From the cell containing the given text, extract its center point as [x, y] coordinate. 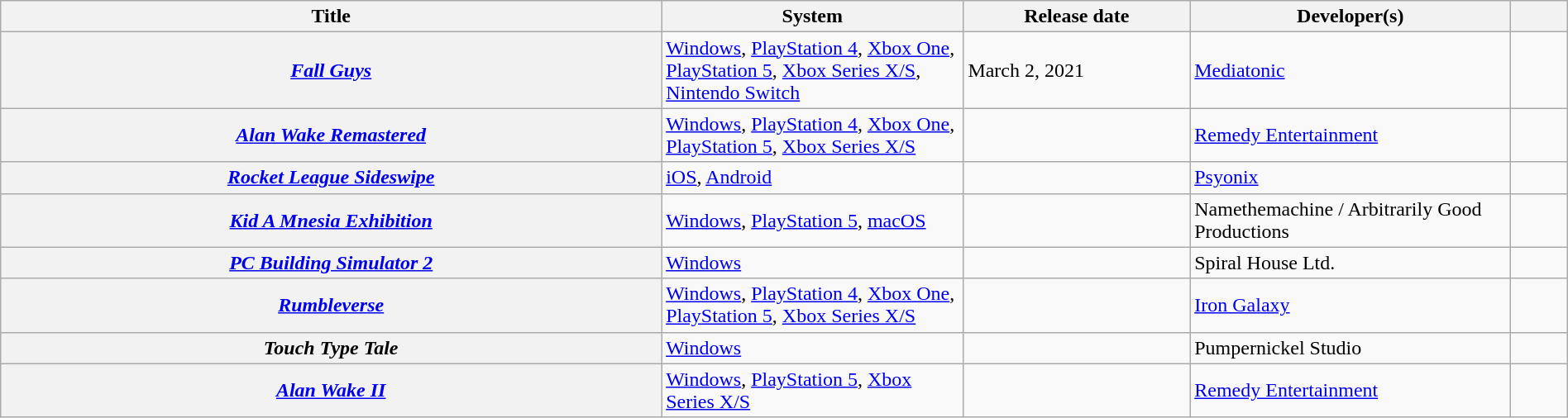
Touch Type Tale [331, 348]
Kid A Mnesia Exhibition [331, 220]
Title [331, 17]
Windows, PlayStation 5, macOS [812, 220]
Developer(s) [1350, 17]
Namethemachine / Arbitrarily Good Productions [1350, 220]
System [812, 17]
Windows, PlayStation 5, Xbox Series X/S [812, 390]
Mediatonic [1350, 70]
Release date [1077, 17]
Rocket League Sideswipe [331, 178]
Rumbleverse [331, 306]
Alan Wake Remastered [331, 135]
iOS, Android [812, 178]
March 2, 2021 [1077, 70]
Pumpernickel Studio [1350, 348]
Psyonix [1350, 178]
Alan Wake II [331, 390]
Windows, PlayStation 4, Xbox One, PlayStation 5, Xbox Series X/S, Nintendo Switch [812, 70]
Iron Galaxy [1350, 306]
PC Building Simulator 2 [331, 263]
Spiral House Ltd. [1350, 263]
Fall Guys [331, 70]
